Provide the [x, y] coordinate of the cell's center where the given text is located.  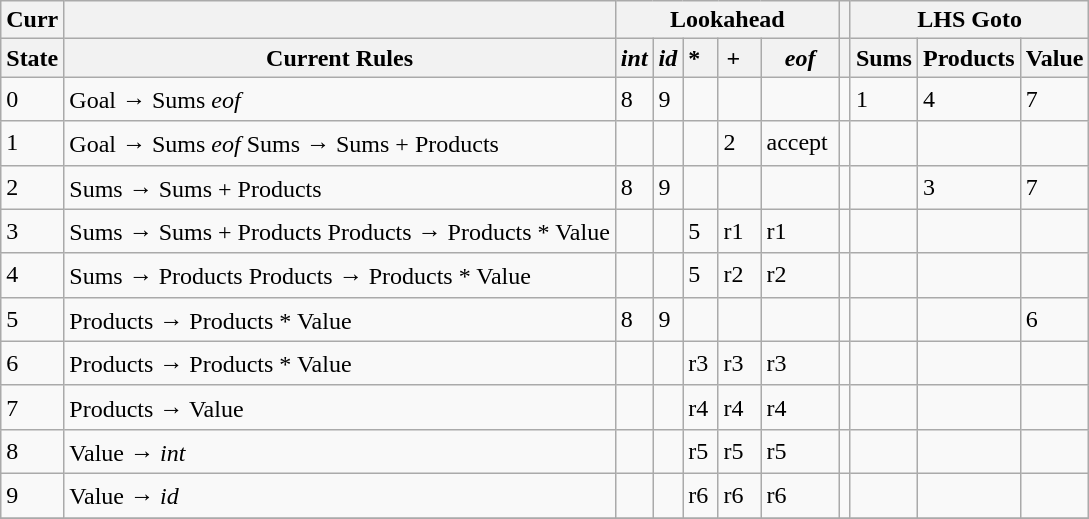
Products → Value [340, 407]
+ [740, 58]
Curr [32, 20]
Sums → Products Products → Products * Value [340, 275]
Sums → Sums + Products [340, 187]
accept [800, 143]
Products [968, 58]
* [700, 58]
id [668, 58]
LHS Goto [970, 20]
Sums [884, 58]
Goal → Sums eof Sums → Sums + Products [340, 143]
Value → int [340, 451]
State [32, 58]
0 [32, 99]
eof [800, 58]
Value [1054, 58]
Goal → Sums eof [340, 99]
Sums → Sums + Products Products → Products * Value [340, 231]
Lookahead [727, 20]
Current Rules [340, 58]
Value → id [340, 495]
int [634, 58]
